From the cell containing the given text, extract its center point as (X, Y) coordinate. 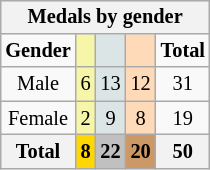
50 (183, 152)
31 (183, 84)
Gender (38, 51)
9 (111, 118)
2 (86, 118)
Male (38, 84)
13 (111, 84)
20 (141, 152)
Medals by gender (105, 17)
22 (111, 152)
6 (86, 84)
12 (141, 84)
Female (38, 118)
19 (183, 118)
